Identify which cell holds the provided text, then report its [X, Y] central coordinate. 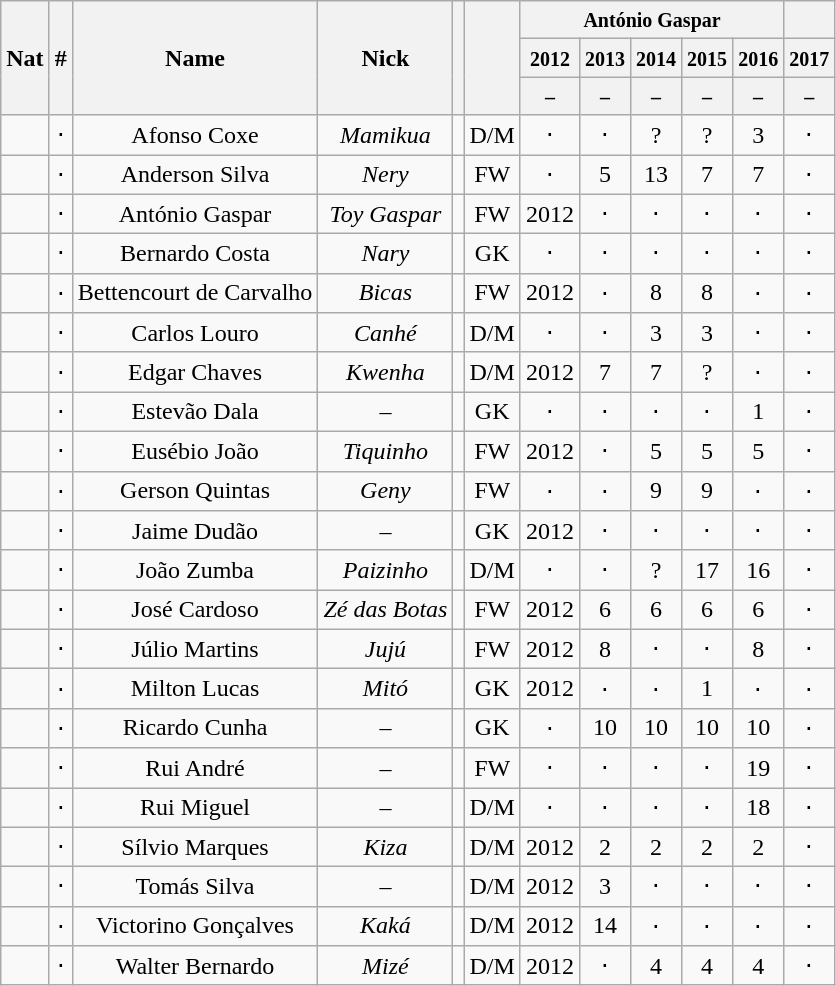
2017 [810, 58]
Rui André [195, 768]
Paizinho [386, 570]
Anderson Silva [195, 174]
Afonso Coxe [195, 135]
16 [758, 570]
13 [656, 174]
Kaká [386, 926]
Eusébio João [195, 451]
Bernardo Costa [195, 254]
2015 [708, 58]
Bicas [386, 293]
Victorino Gonçalves [195, 926]
Kwenha [386, 372]
Tiquinho [386, 451]
18 [758, 808]
Toy Gaspar [386, 214]
Carlos Louro [195, 333]
Kiza [386, 847]
14 [604, 926]
João Zumba [195, 570]
Júlio Martins [195, 649]
# [60, 58]
Geny [386, 491]
Sílvio Marques [195, 847]
Jaime Dudão [195, 531]
2016 [758, 58]
Canhé [386, 333]
2014 [656, 58]
Mizé [386, 966]
Nary [386, 254]
Mamikua [386, 135]
Bettencourt de Carvalho [195, 293]
Walter Bernardo [195, 966]
Estevão Dala [195, 412]
Name [195, 58]
Ricardo Cunha [195, 728]
19 [758, 768]
17 [708, 570]
2013 [604, 58]
Mitó [386, 689]
Gerson Quintas [195, 491]
Tomás Silva [195, 887]
Zé das Botas [386, 610]
Rui Miguel [195, 808]
Nery [386, 174]
José Cardoso [195, 610]
Jujú [386, 649]
Edgar Chaves [195, 372]
Nick [386, 58]
Milton Lucas [195, 689]
Nat [25, 58]
